Return the (x, y) coordinate for the center point of the cell that contains the specified text.  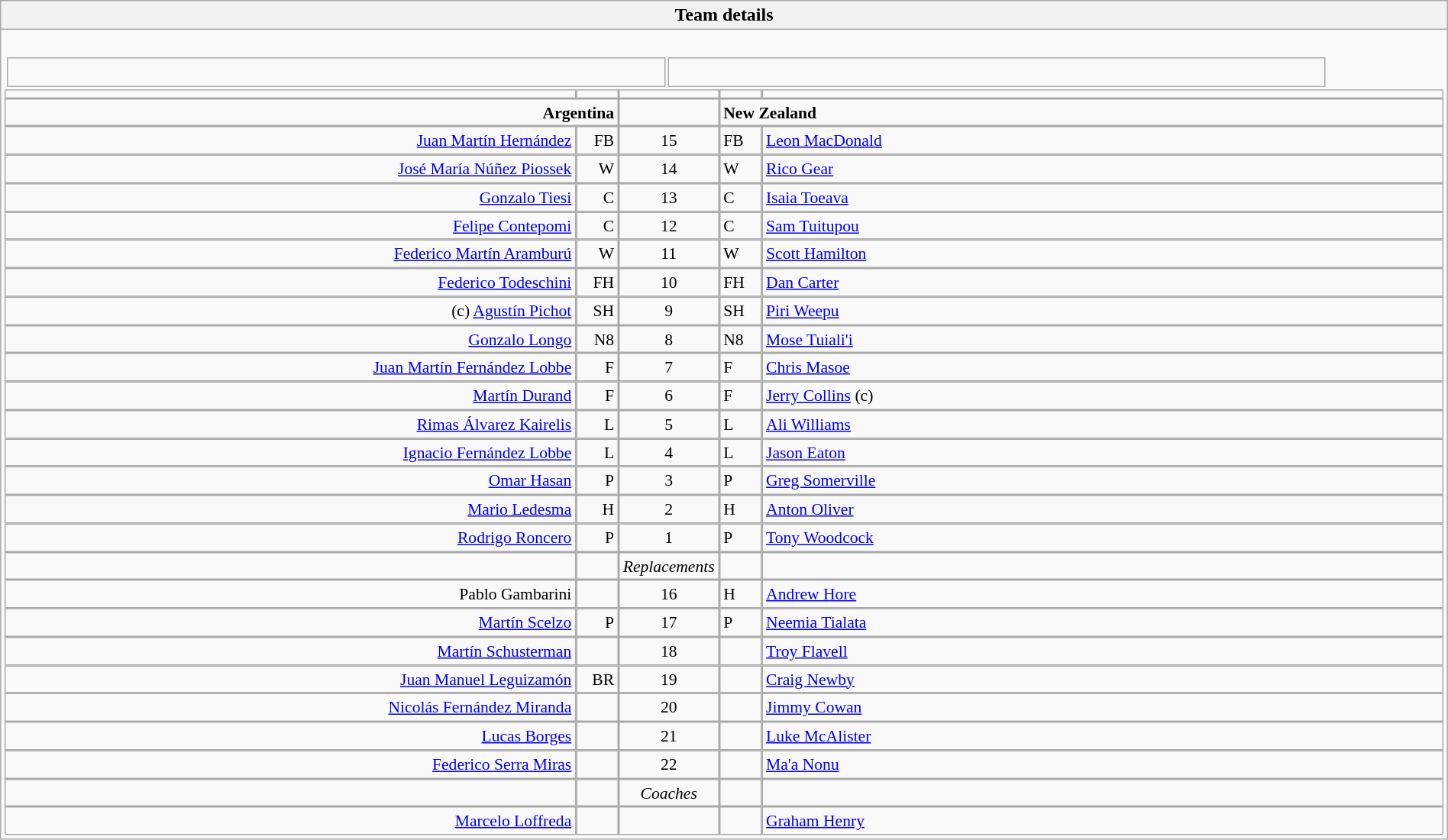
10 (669, 283)
Federico Todeschini (290, 283)
Coaches (669, 793)
22 (669, 764)
Marcelo Loffreda (290, 822)
Anton Oliver (1102, 509)
9 (669, 310)
19 (669, 680)
Juan Manuel Leguizamón (290, 680)
Scott Hamilton (1102, 254)
Juan Martín Hernández (290, 141)
16 (669, 594)
Andrew Hore (1102, 594)
Juan Martín Fernández Lobbe (290, 368)
Tony Woodcock (1102, 538)
Federico Serra Miras (290, 764)
Mario Ledesma (290, 509)
Gonzalo Tiesi (290, 197)
1 (669, 538)
5 (669, 425)
Ignacio Fernández Lobbe (290, 452)
José María Núñez Piossek (290, 170)
Omar Hasan (290, 481)
Nicolás Fernández Miranda (290, 707)
Replacements (669, 567)
Argentina (312, 113)
(c) Agustín Pichot (290, 310)
Jerry Collins (c) (1102, 396)
Neemia Tialata (1102, 623)
Lucas Borges (290, 736)
Felipe Contepomi (290, 226)
BR (597, 680)
Ali Williams (1102, 425)
Federico Martín Aramburú (290, 254)
Team details (724, 15)
Troy Flavell (1102, 651)
21 (669, 736)
14 (669, 170)
Craig Newby (1102, 680)
12 (669, 226)
15 (669, 141)
Martín Durand (290, 396)
8 (669, 339)
4 (669, 452)
Graham Henry (1102, 822)
Rimas Álvarez Kairelis (290, 425)
Leon MacDonald (1102, 141)
Isaia Toeava (1102, 197)
3 (669, 481)
Piri Weepu (1102, 310)
Dan Carter (1102, 283)
13 (669, 197)
Rodrigo Roncero (290, 538)
Luke McAlister (1102, 736)
Rico Gear (1102, 170)
Martín Schusterman (290, 651)
Mose Tuiali'i (1102, 339)
7 (669, 368)
Greg Somerville (1102, 481)
Sam Tuitupou (1102, 226)
Gonzalo Longo (290, 339)
Jason Eaton (1102, 452)
Pablo Gambarini (290, 594)
Ma'a Nonu (1102, 764)
Martín Scelzo (290, 623)
2 (669, 509)
6 (669, 396)
Jimmy Cowan (1102, 707)
New Zealand (1081, 113)
20 (669, 707)
11 (669, 254)
17 (669, 623)
Chris Masoe (1102, 368)
18 (669, 651)
